Extract the [X, Y] coordinate from the center of the cell holding the provided text.  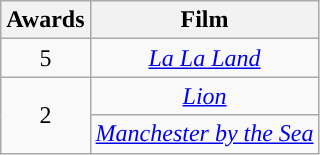
2 [46, 115]
Awards [46, 20]
Manchester by the Sea [204, 134]
La La Land [204, 58]
Film [204, 20]
5 [46, 58]
Lion [204, 96]
